Provide the (X, Y) coordinate of the cell's center where the given text is located.  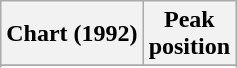
Peakposition (189, 34)
Chart (1992) (72, 34)
